Search for the cell housing the specified text and yield its (x, y) center coordinate. 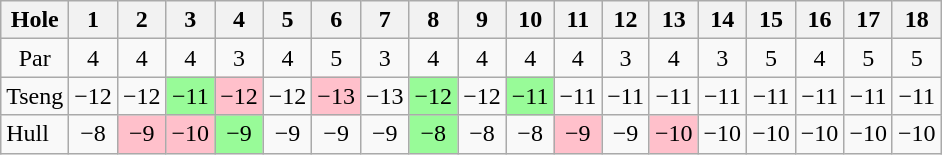
16 (820, 20)
18 (916, 20)
Hole (35, 20)
10 (530, 20)
8 (434, 20)
7 (384, 20)
15 (772, 20)
6 (336, 20)
Par (35, 58)
13 (674, 20)
9 (482, 20)
11 (578, 20)
14 (722, 20)
Tseng (35, 96)
2 (142, 20)
Hull (35, 134)
12 (626, 20)
1 (94, 20)
17 (868, 20)
